Output the (X, Y) coordinate of the center of the cell containing the given text.  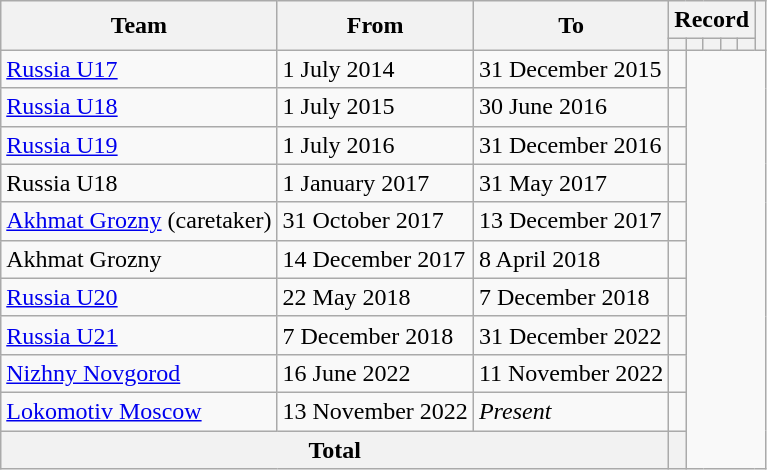
31 May 2017 (570, 183)
Russia U21 (139, 335)
To (570, 26)
Total (335, 449)
Present (570, 411)
16 June 2022 (375, 373)
1 July 2016 (375, 145)
Nizhny Novgorod (139, 373)
Lokomotiv Moscow (139, 411)
Akhmat Grozny (caretaker) (139, 221)
Team (139, 26)
31 December 2016 (570, 145)
31 December 2015 (570, 69)
11 November 2022 (570, 373)
13 November 2022 (375, 411)
30 June 2016 (570, 107)
31 December 2022 (570, 335)
1 July 2014 (375, 69)
Russia U20 (139, 297)
Russia U19 (139, 145)
1 July 2015 (375, 107)
31 October 2017 (375, 221)
22 May 2018 (375, 297)
From (375, 26)
14 December 2017 (375, 259)
1 January 2017 (375, 183)
Russia U17 (139, 69)
Record (712, 20)
8 April 2018 (570, 259)
13 December 2017 (570, 221)
Akhmat Grozny (139, 259)
